Identify which cell holds the provided text, then report its [X, Y] central coordinate. 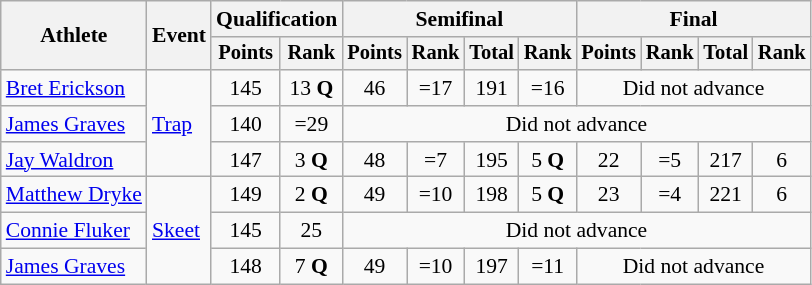
Athlete [74, 36]
Bret Erickson [74, 88]
Connie Fluker [74, 231]
198 [492, 195]
Qualification [276, 19]
=11 [548, 267]
148 [246, 267]
217 [726, 160]
195 [492, 160]
Semifinal [459, 19]
25 [311, 231]
23 [608, 195]
=17 [436, 88]
197 [492, 267]
Jay Waldron [74, 160]
Trap [179, 124]
147 [246, 160]
7 Q [311, 267]
3 Q [311, 160]
=4 [670, 195]
22 [608, 160]
191 [492, 88]
=5 [670, 160]
140 [246, 124]
48 [374, 160]
Final [693, 19]
46 [374, 88]
Matthew Dryke [74, 195]
221 [726, 195]
Event [179, 36]
Skeet [179, 230]
=7 [436, 160]
149 [246, 195]
=29 [311, 124]
=16 [548, 88]
13 Q [311, 88]
2 Q [311, 195]
